Output the [x, y] coordinate of the center of the cell containing the given text.  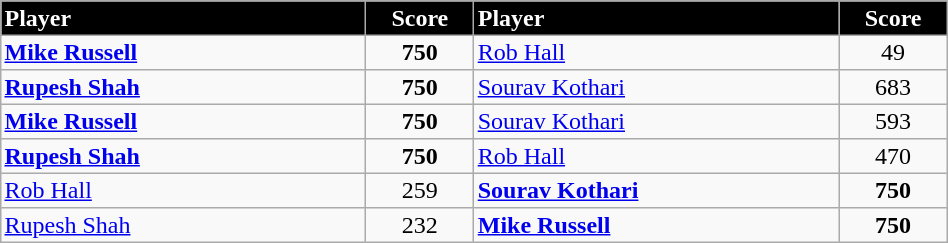
49 [893, 52]
593 [893, 121]
259 [420, 190]
470 [893, 156]
683 [893, 87]
232 [420, 225]
